From the cell containing the given text, extract its center point as (X, Y) coordinate. 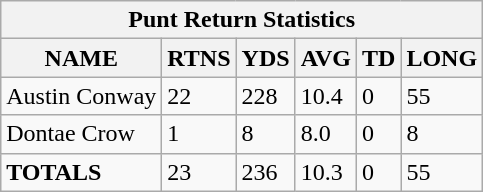
228 (266, 96)
22 (199, 96)
23 (199, 172)
1 (199, 134)
AVG (326, 58)
8.0 (326, 134)
TD (378, 58)
236 (266, 172)
RTNS (199, 58)
10.3 (326, 172)
Punt Return Statistics (242, 20)
YDS (266, 58)
Austin Conway (82, 96)
NAME (82, 58)
Dontae Crow (82, 134)
LONG (442, 58)
10.4 (326, 96)
TOTALS (82, 172)
